For the text-containing cell, return its midpoint in [x, y] coordinate format. 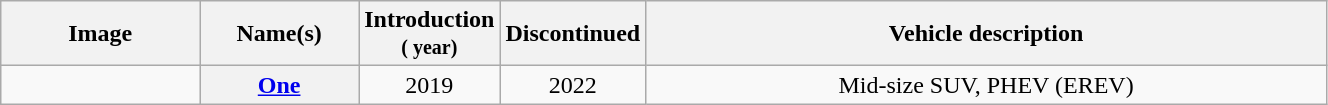
Image [100, 34]
Mid-size SUV, PHEV (EREV) [986, 85]
Vehicle description [986, 34]
Introduction( year) [430, 34]
Discontinued [573, 34]
2019 [430, 85]
One [280, 85]
Name(s) [280, 34]
2022 [573, 85]
